Determine the (X, Y) coordinate at the center of the cell enclosing the given text.  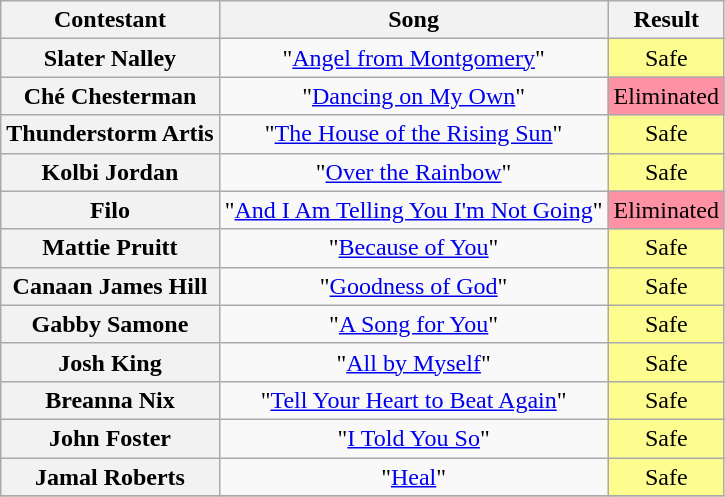
Jamal Roberts (110, 477)
"Heal" (414, 477)
Gabby Samone (110, 324)
Ché Chesterman (110, 96)
"Because of You" (414, 248)
"Dancing on My Own" (414, 96)
Josh King (110, 362)
"Goodness of God" (414, 286)
Song (414, 20)
"And I Am Telling You I'm Not Going" (414, 210)
"Over the Rainbow" (414, 172)
"Tell Your Heart to Beat Again" (414, 400)
Mattie Pruitt (110, 248)
"I Told You So" (414, 438)
Result (666, 20)
Breanna Nix (110, 400)
Slater Nalley (110, 58)
Canaan James Hill (110, 286)
Filo (110, 210)
"The House of the Rising Sun" (414, 134)
John Foster (110, 438)
"A Song for You" (414, 324)
Contestant (110, 20)
Kolbi Jordan (110, 172)
"Angel from Montgomery" (414, 58)
"All by Myself" (414, 362)
Thunderstorm Artis (110, 134)
